Detect which cell encompasses the target text, then output its [X, Y] center coordinate. 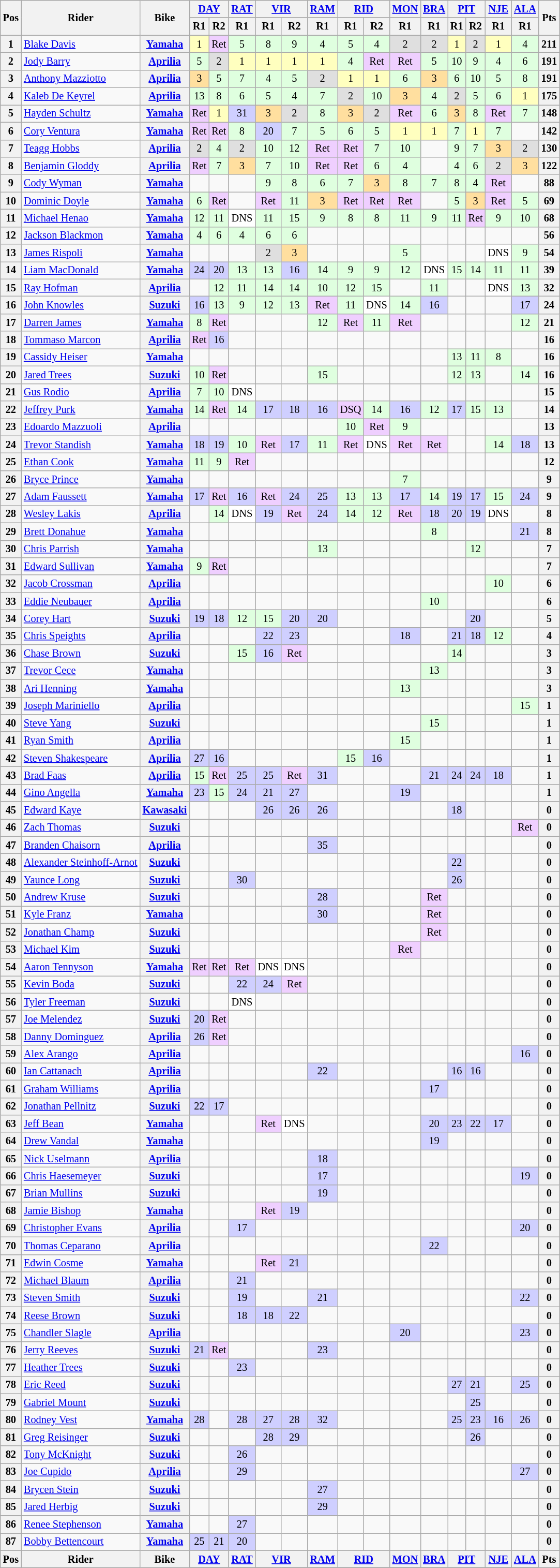
Tony McKnight [81, 1455]
Edward Sullivan [81, 566]
58 [11, 1037]
Blake Davis [81, 44]
Zach Thomas [81, 827]
Jonathan Pellnitz [81, 1106]
Joe Cupido [81, 1472]
Darren James [81, 322]
Rodney Vest [81, 1419]
James Rispoli [81, 253]
34 [11, 618]
Aaron Tennyson [81, 967]
Edwin Cosme [81, 1263]
50 [11, 897]
Drew Vandal [81, 1141]
51 [11, 914]
DSQ [351, 409]
Michael Blaum [81, 1280]
130 [549, 149]
62 [11, 1106]
122 [549, 166]
72 [11, 1280]
86 [11, 1524]
Steven Shakespeare [81, 758]
80 [11, 1419]
Nick Uselmann [81, 1159]
70 [11, 1246]
Liam MacDonald [81, 270]
Cassidy Heiser [81, 357]
61 [11, 1089]
Chris Speights [81, 636]
Cory Ventura [81, 131]
41 [11, 741]
Brett Donahue [81, 531]
77 [11, 1368]
Kaleb De Keyrel [81, 96]
148 [549, 113]
Jared Herbig [81, 1507]
40 [11, 723]
88 [549, 183]
Bobby Bettencourt [81, 1542]
Kevin Boda [81, 984]
Benjamin Gloddy [81, 166]
75 [11, 1333]
47 [11, 845]
Jared Trees [81, 375]
Gabriel Mount [81, 1402]
Danny Dominguez [81, 1037]
Eric Reed [81, 1385]
78 [11, 1385]
67 [11, 1193]
64 [11, 1141]
43 [11, 775]
Ray Hofman [81, 288]
81 [11, 1437]
Chase Brown [81, 654]
Joseph Mariniello [81, 706]
48 [11, 863]
Brian Mullins [81, 1193]
83 [11, 1472]
Alexander Steinhoff-Arnot [81, 863]
85 [11, 1507]
52 [11, 932]
Branden Chaisorn [81, 845]
49 [11, 880]
Dominic Doyle [81, 201]
Jamie Bishop [81, 1211]
45 [11, 810]
Kyle Franz [81, 914]
55 [11, 984]
Graham Williams [81, 1089]
87 [11, 1542]
Tyler Freeman [81, 1002]
Yaunce Long [81, 880]
73 [11, 1298]
59 [11, 1054]
Jonathan Champ [81, 932]
Jody Barry [81, 61]
Trevor Cece [81, 671]
Ethan Cook [81, 462]
36 [11, 654]
63 [11, 1123]
211 [549, 44]
Brycen Stein [81, 1489]
Heather Trees [81, 1368]
Thomas Ceparano [81, 1246]
Andrew Kruse [81, 897]
Chandler Slagle [81, 1333]
Kawasaki [165, 810]
Eddie Neubauer [81, 601]
65 [11, 1159]
Reese Brown [81, 1315]
Jeff Bean [81, 1123]
Gino Angella [81, 793]
60 [11, 1071]
Adam Faussett [81, 497]
Teagg Hobbs [81, 149]
Jerry Reeves [81, 1350]
Brad Faas [81, 775]
33 [11, 601]
Ryan Smith [81, 741]
Chris Haesemeyer [81, 1176]
Edward Kaye [81, 810]
Ari Henning [81, 688]
38 [11, 688]
84 [11, 1489]
42 [11, 758]
Chris Parrish [81, 549]
Trevor Standish [81, 445]
82 [11, 1455]
Steven Smith [81, 1298]
Jacob Crossman [81, 584]
Hayden Schultz [81, 113]
Joe Melendez [81, 1019]
Christopher Evans [81, 1228]
46 [11, 827]
Gus Rodio [81, 392]
79 [11, 1402]
66 [11, 1176]
Michael Henao [81, 218]
Wesley Lakis [81, 514]
142 [549, 131]
Edoardo Mazzuoli [81, 427]
Jackson Blackmon [81, 235]
76 [11, 1350]
Ian Cattanach [81, 1071]
53 [11, 950]
44 [11, 793]
Anthony Mazziotto [81, 79]
37 [11, 671]
Michael Kim [81, 950]
175 [549, 96]
Cody Wyman [81, 183]
74 [11, 1315]
71 [11, 1263]
Alex Arango [81, 1054]
Tommaso Marcon [81, 340]
Corey Hart [81, 618]
Bryce Prince [81, 479]
Renee Stephenson [81, 1524]
Jeffrey Purk [81, 409]
John Knowles [81, 305]
Greg Reisinger [81, 1437]
Steve Yang [81, 723]
57 [11, 1019]
